Extract the [x, y] coordinate from the center of the cell holding the provided text.  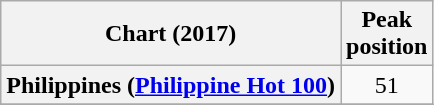
Chart (2017) [171, 34]
51 [387, 85]
Philippines (Philippine Hot 100) [171, 85]
Peak position [387, 34]
